Pinpoint the cell where the given text exists, returning its [x, y] midpoint coordinate. 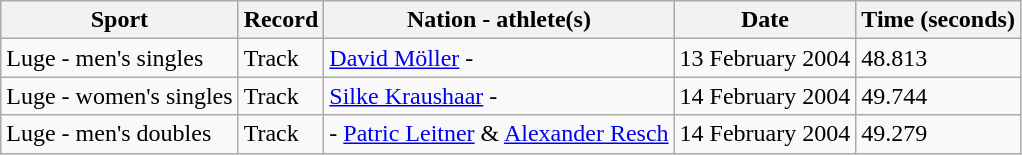
Silke Kraushaar - [499, 96]
- Patric Leitner & Alexander Resch [499, 134]
Nation - athlete(s) [499, 20]
Luge - men's singles [120, 58]
13 February 2004 [765, 58]
48.813 [938, 58]
Sport [120, 20]
Record [281, 20]
49.744 [938, 96]
Time (seconds) [938, 20]
Date [765, 20]
49.279 [938, 134]
Luge - men's doubles [120, 134]
Luge - women's singles [120, 96]
David Möller - [499, 58]
